Return the (X, Y) coordinate for the center point of the cell that contains the specified text.  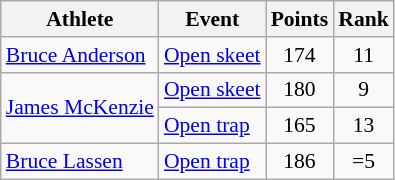
=5 (364, 162)
174 (300, 55)
Event (212, 19)
Bruce Anderson (80, 55)
Rank (364, 19)
James McKenzie (80, 108)
Bruce Lassen (80, 162)
Points (300, 19)
11 (364, 55)
186 (300, 162)
9 (364, 90)
165 (300, 126)
13 (364, 126)
Athlete (80, 19)
180 (300, 90)
